Pinpoint the cell where the given text exists, returning its [X, Y] midpoint coordinate. 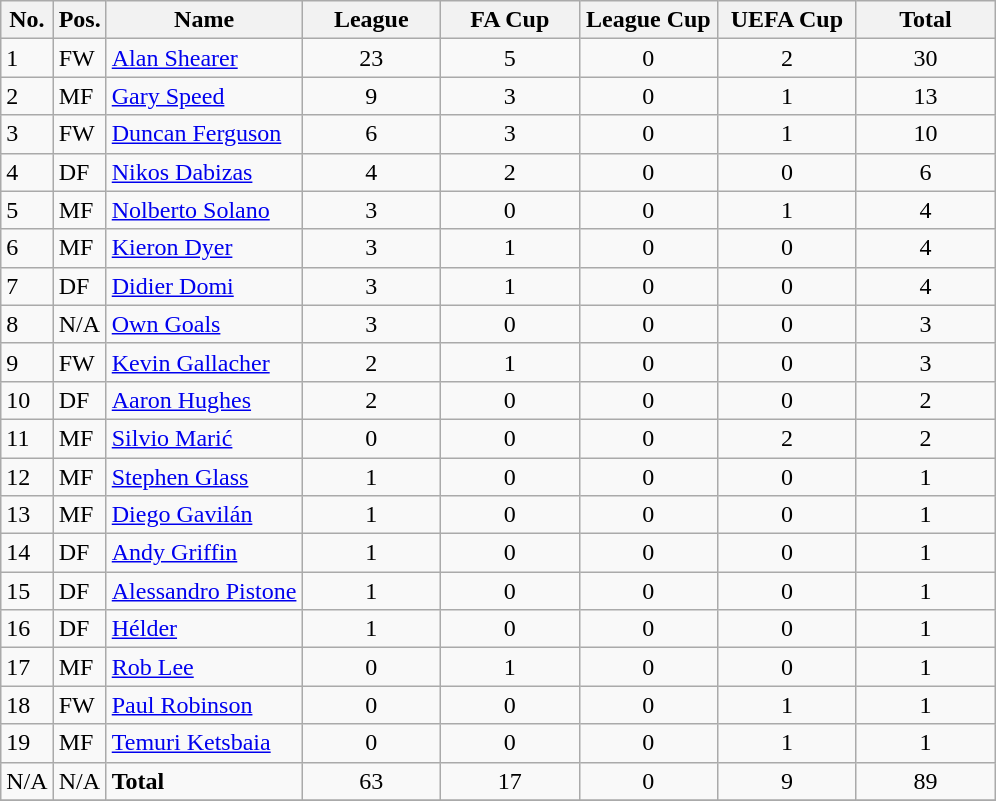
Pos. [80, 20]
89 [926, 781]
Aaron Hughes [204, 400]
League [372, 20]
Gary Speed [204, 96]
Kieron Dyer [204, 248]
Alan Shearer [204, 58]
11 [27, 438]
Own Goals [204, 324]
12 [27, 477]
8 [27, 324]
Name [204, 20]
7 [27, 286]
Diego Gavilán [204, 515]
30 [926, 58]
Andy Griffin [204, 553]
Duncan Ferguson [204, 134]
63 [372, 781]
15 [27, 591]
Temuri Ketsbaia [204, 743]
18 [27, 705]
Hélder [204, 629]
No. [27, 20]
Nolberto Solano [204, 210]
UEFA Cup [788, 20]
Alessandro Pistone [204, 591]
Nikos Dabizas [204, 172]
Rob Lee [204, 667]
Kevin Gallacher [204, 362]
League Cup [648, 20]
Didier Domi [204, 286]
Paul Robinson [204, 705]
16 [27, 629]
FA Cup [510, 20]
14 [27, 553]
19 [27, 743]
23 [372, 58]
Silvio Marić [204, 438]
Stephen Glass [204, 477]
